For the text-containing cell, return its midpoint in (X, Y) coordinate format. 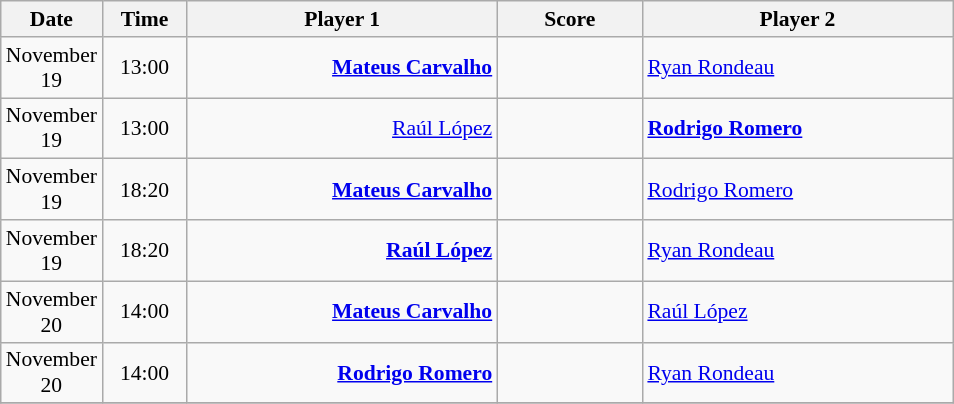
Time (144, 19)
Date (52, 19)
Player 1 (342, 19)
Score (570, 19)
Player 2 (797, 19)
